Pinpoint the cell where the given text exists, returning its (X, Y) midpoint coordinate. 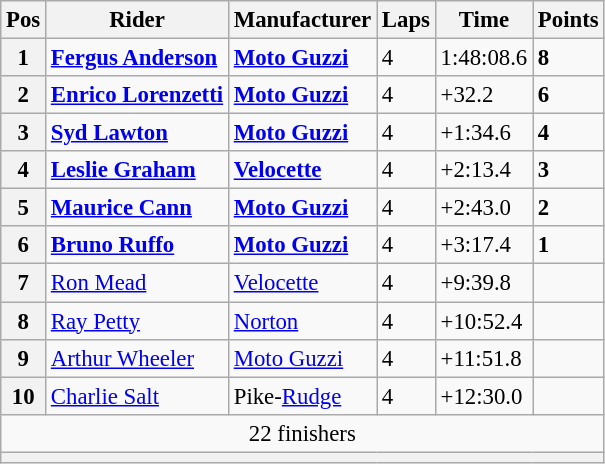
22 finishers (302, 433)
+1:34.6 (484, 133)
Laps (406, 20)
+11:51.8 (484, 358)
+3:17.4 (484, 245)
Enrico Lorenzetti (138, 95)
Pos (24, 20)
5 (24, 208)
7 (24, 283)
Fergus Anderson (138, 58)
+2:13.4 (484, 170)
Manufacturer (302, 20)
Bruno Ruffo (138, 245)
+12:30.0 (484, 396)
10 (24, 396)
+10:52.4 (484, 321)
Leslie Graham (138, 170)
Ron Mead (138, 283)
Rider (138, 20)
+2:43.0 (484, 208)
+32.2 (484, 95)
Points (568, 20)
Pike-Rudge (302, 396)
Maurice Cann (138, 208)
Charlie Salt (138, 396)
9 (24, 358)
Norton (302, 321)
Time (484, 20)
Syd Lawton (138, 133)
+9:39.8 (484, 283)
Arthur Wheeler (138, 358)
1:48:08.6 (484, 58)
Ray Petty (138, 321)
